Return the (X, Y) coordinate for the center point of the cell that contains the specified text.  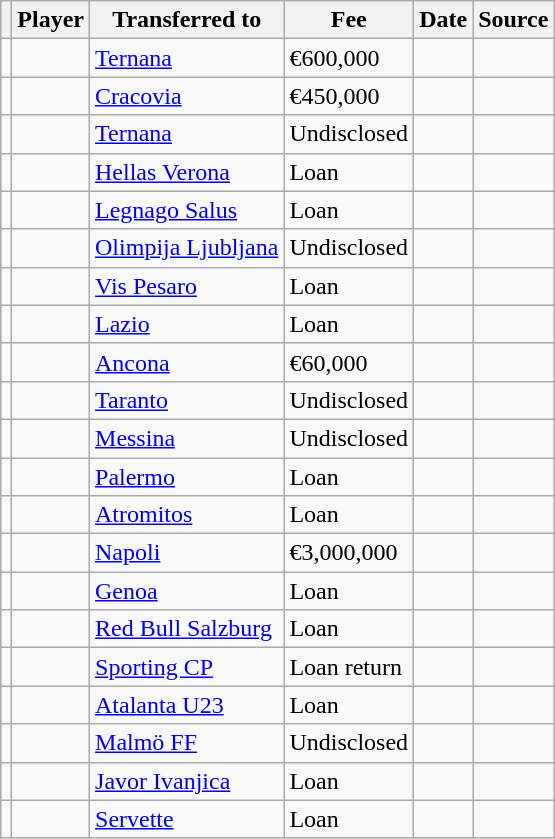
€3,000,000 (349, 553)
Olimpija Ljubljana (187, 248)
€450,000 (349, 96)
Napoli (187, 553)
Sporting CP (187, 667)
€60,000 (349, 362)
Palermo (187, 477)
Lazio (187, 324)
Source (514, 20)
Cracovia (187, 96)
Taranto (187, 400)
Loan return (349, 667)
Servette (187, 819)
Genoa (187, 591)
Atalanta U23 (187, 705)
€600,000 (349, 58)
Atromitos (187, 515)
Player (51, 20)
Javor Ivanjica (187, 781)
Date (444, 20)
Malmö FF (187, 743)
Vis Pesaro (187, 286)
Red Bull Salzburg (187, 629)
Ancona (187, 362)
Legnago Salus (187, 210)
Hellas Verona (187, 172)
Transferred to (187, 20)
Messina (187, 438)
Fee (349, 20)
